For the text-containing cell, return its midpoint in (x, y) coordinate format. 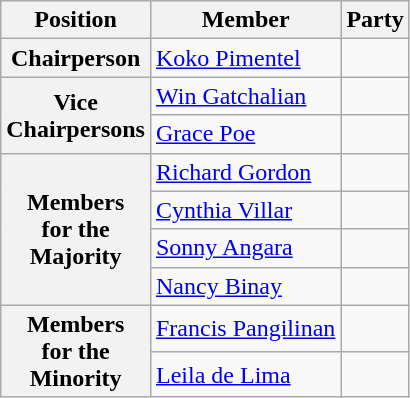
Leila de Lima (245, 374)
Membersfor theMinority (76, 351)
Win Gatchalian (245, 96)
Sonny Angara (245, 248)
Nancy Binay (245, 286)
Cynthia Villar (245, 210)
Party (375, 20)
Francis Pangilinan (245, 328)
Member (245, 20)
Grace Poe (245, 134)
Membersfor theMajority (76, 229)
Koko Pimentel (245, 58)
Position (76, 20)
ViceChairpersons (76, 115)
Chairperson (76, 58)
Richard Gordon (245, 172)
